Determine the [x, y] coordinate at the center of the cell enclosing the given text.  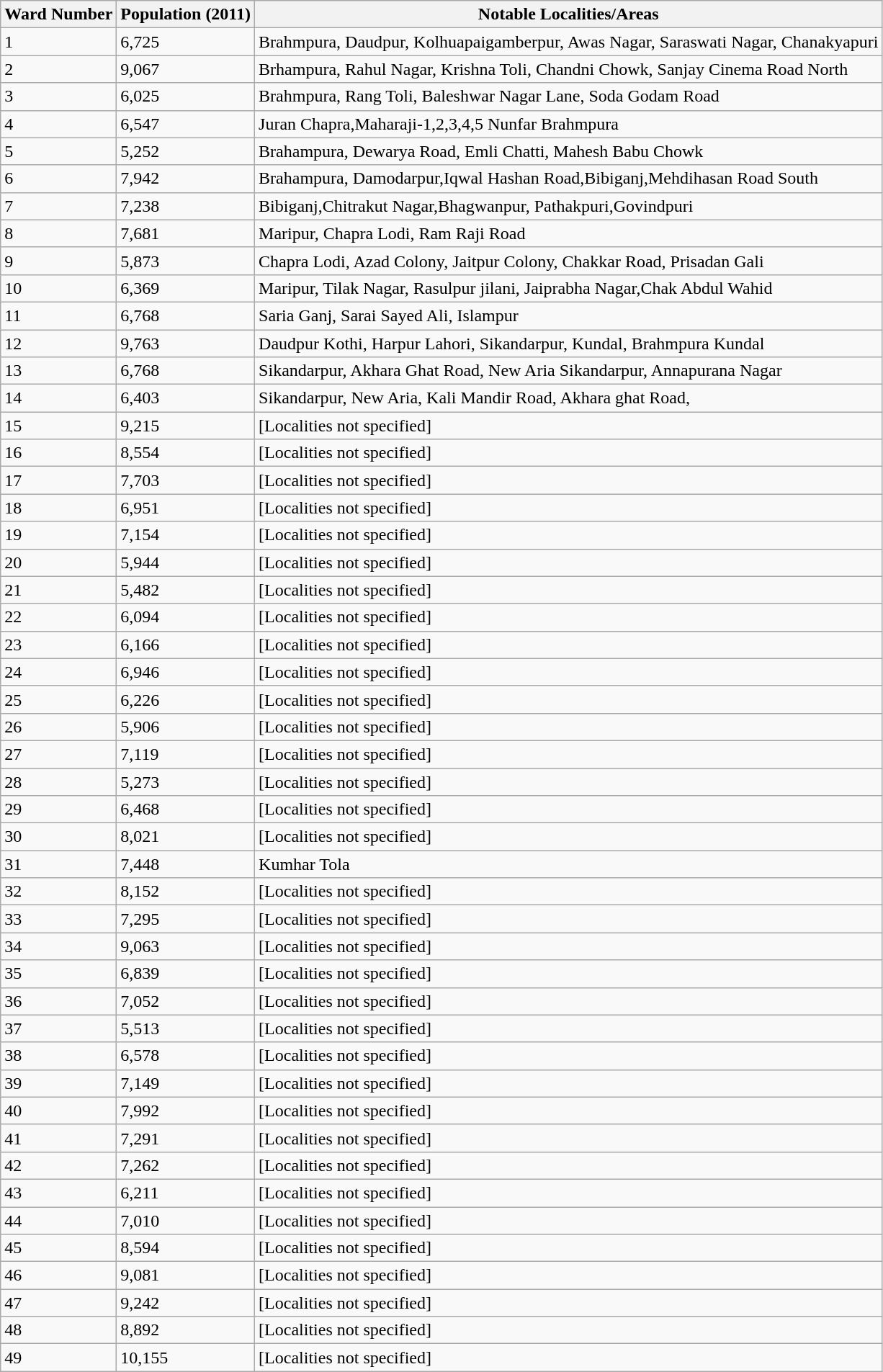
3 [59, 97]
6,025 [186, 97]
18 [59, 508]
6,725 [186, 42]
6,211 [186, 1193]
27 [59, 754]
38 [59, 1056]
9,242 [186, 1303]
Sikandarpur, New Aria, Kali Mandir Road, Akhara ghat Road, [569, 398]
35 [59, 974]
6,226 [186, 699]
Kumhar Tola [569, 864]
7,154 [186, 535]
Brahampura, Damodarpur,Iqwal Hashan Road,Bibiganj,Mehdihasan Road South [569, 179]
5,273 [186, 781]
8,021 [186, 837]
20 [59, 562]
19 [59, 535]
36 [59, 1001]
10 [59, 288]
46 [59, 1275]
6,403 [186, 398]
15 [59, 426]
Brahmpura, Daudpur, Kolhuapaigamberpur, Awas Nagar, Saraswati Nagar, Chanakyapuri [569, 42]
22 [59, 617]
7,149 [186, 1083]
Brahampura, Dewarya Road, Emli Chatti, Mahesh Babu Chowk [569, 151]
6,468 [186, 810]
10,155 [186, 1358]
13 [59, 371]
12 [59, 344]
44 [59, 1221]
7,052 [186, 1001]
6,839 [186, 974]
25 [59, 699]
Maripur, Tilak Nagar, Rasulpur jilani, Jaiprabha Nagar,Chak Abdul Wahid [569, 288]
Sikandarpur, Akhara Ghat Road, New Aria Sikandarpur, Annapurana Nagar [569, 371]
39 [59, 1083]
9,067 [186, 69]
6,547 [186, 124]
8 [59, 233]
5,944 [186, 562]
5 [59, 151]
9,763 [186, 344]
Brhampura, Rahul Nagar, Krishna Toli, Chandni Chowk, Sanjay Cinema Road North [569, 69]
7,703 [186, 480]
28 [59, 781]
8,152 [186, 892]
41 [59, 1138]
42 [59, 1165]
7,992 [186, 1111]
6,166 [186, 645]
6,946 [186, 672]
8,594 [186, 1248]
30 [59, 837]
7,262 [186, 1165]
6,094 [186, 617]
34 [59, 946]
9,081 [186, 1275]
9,063 [186, 946]
8,554 [186, 453]
7,010 [186, 1221]
7,119 [186, 754]
5,513 [186, 1028]
Ward Number [59, 14]
26 [59, 727]
5,906 [186, 727]
8,892 [186, 1330]
7,291 [186, 1138]
7,942 [186, 179]
23 [59, 645]
24 [59, 672]
Chapra Lodi, Azad Colony, Jaitpur Colony, Chakkar Road, Prisadan Gali [569, 261]
14 [59, 398]
9,215 [186, 426]
Bibiganj,Chitrakut Nagar,Bhagwanpur, Pathakpuri,Govindpuri [569, 206]
29 [59, 810]
Population (2011) [186, 14]
32 [59, 892]
17 [59, 480]
37 [59, 1028]
6,369 [186, 288]
21 [59, 590]
1 [59, 42]
9 [59, 261]
6,951 [186, 508]
6 [59, 179]
2 [59, 69]
7,295 [186, 919]
Maripur, Chapra Lodi, Ram Raji Road [569, 233]
7,238 [186, 206]
40 [59, 1111]
6,578 [186, 1056]
7,681 [186, 233]
48 [59, 1330]
49 [59, 1358]
Notable Localities/Areas [569, 14]
45 [59, 1248]
5,873 [186, 261]
7,448 [186, 864]
Daudpur Kothi, Harpur Lahori, Sikandarpur, Kundal, Brahmpura Kundal [569, 344]
33 [59, 919]
16 [59, 453]
Juran Chapra,Maharaji-1,2,3,4,5 Nunfar Brahmpura [569, 124]
Saria Ganj, Sarai Sayed Ali, Islampur [569, 315]
43 [59, 1193]
Brahmpura, Rang Toli, Baleshwar Nagar Lane, Soda Godam Road [569, 97]
5,482 [186, 590]
7 [59, 206]
4 [59, 124]
47 [59, 1303]
31 [59, 864]
11 [59, 315]
5,252 [186, 151]
